Identify which cell holds the provided text, then report its (x, y) central coordinate. 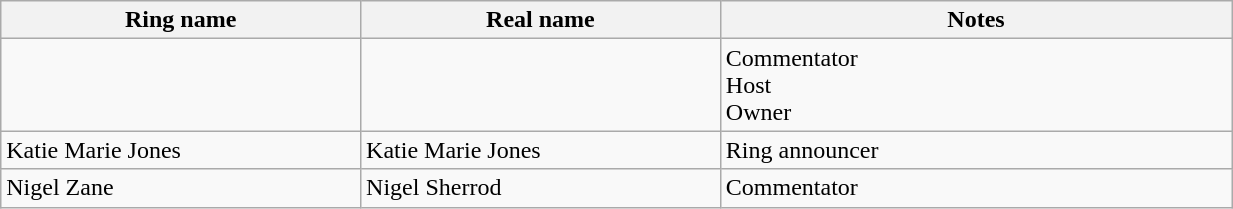
Real name (541, 20)
Commentator (976, 188)
Ring announcer (976, 150)
CommentatorHostOwner (976, 85)
Ring name (181, 20)
Notes (976, 20)
Nigel Zane (181, 188)
Nigel Sherrod (541, 188)
